For the text-containing cell, return its midpoint in [x, y] coordinate format. 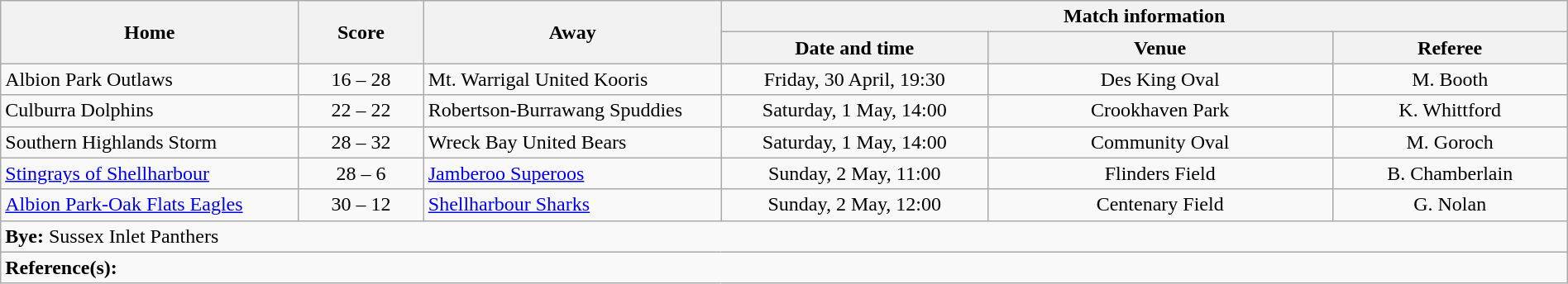
Stingrays of Shellharbour [150, 173]
Community Oval [1159, 142]
Sunday, 2 May, 12:00 [854, 205]
M. Goroch [1450, 142]
K. Whittford [1450, 111]
Wreck Bay United Bears [572, 142]
Shellharbour Sharks [572, 205]
Albion Park Outlaws [150, 79]
Southern Highlands Storm [150, 142]
Score [361, 32]
28 – 32 [361, 142]
M. Booth [1450, 79]
G. Nolan [1450, 205]
Jamberoo Superoos [572, 173]
B. Chamberlain [1450, 173]
Albion Park-Oak Flats Eagles [150, 205]
Venue [1159, 48]
Flinders Field [1159, 173]
Culburra Dolphins [150, 111]
Match information [1145, 17]
30 – 12 [361, 205]
Sunday, 2 May, 11:00 [854, 173]
Mt. Warrigal United Kooris [572, 79]
Robertson-Burrawang Spuddies [572, 111]
28 – 6 [361, 173]
16 – 28 [361, 79]
Des King Oval [1159, 79]
Referee [1450, 48]
Home [150, 32]
Away [572, 32]
Friday, 30 April, 19:30 [854, 79]
Bye: Sussex Inlet Panthers [784, 236]
Reference(s): [784, 267]
Crookhaven Park [1159, 111]
22 – 22 [361, 111]
Date and time [854, 48]
Centenary Field [1159, 205]
